From the cell containing the given text, extract its center point as [X, Y] coordinate. 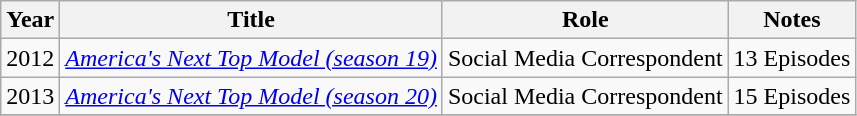
America's Next Top Model (season 20) [252, 96]
13 Episodes [792, 58]
2013 [30, 96]
15 Episodes [792, 96]
2012 [30, 58]
Title [252, 20]
Role [585, 20]
America's Next Top Model (season 19) [252, 58]
Year [30, 20]
Notes [792, 20]
